For the text-containing cell, return its midpoint in (x, y) coordinate format. 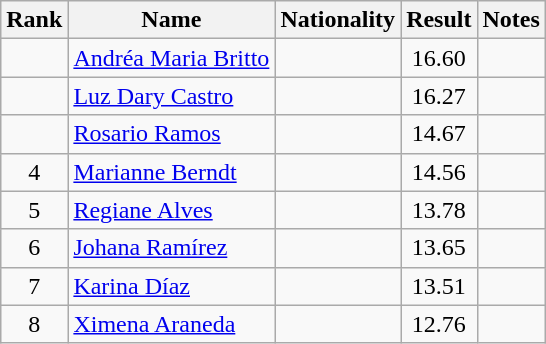
Name (172, 20)
Nationality (338, 20)
16.60 (439, 58)
Andréa Maria Britto (172, 58)
12.76 (439, 324)
Karina Díaz (172, 286)
Rosario Ramos (172, 134)
Regiane Alves (172, 210)
8 (34, 324)
13.78 (439, 210)
16.27 (439, 96)
Rank (34, 20)
6 (34, 248)
13.65 (439, 248)
Luz Dary Castro (172, 96)
13.51 (439, 286)
Johana Ramírez (172, 248)
5 (34, 210)
7 (34, 286)
14.56 (439, 172)
Notes (511, 20)
Ximena Araneda (172, 324)
14.67 (439, 134)
Marianne Berndt (172, 172)
4 (34, 172)
Result (439, 20)
